Return the (X, Y) coordinate for the center point of the cell that contains the specified text.  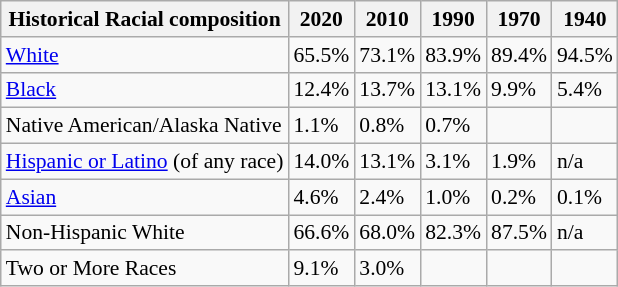
9.9% (519, 90)
Hispanic or Latino (of any race) (145, 162)
3.1% (453, 162)
Native American/Alaska Native (145, 126)
Asian (145, 197)
0.1% (585, 197)
Historical Racial composition (145, 19)
73.1% (387, 55)
13.7% (387, 90)
2020 (321, 19)
65.5% (321, 55)
1.1% (321, 126)
2.4% (387, 197)
Black (145, 90)
89.4% (519, 55)
14.0% (321, 162)
3.0% (387, 269)
66.6% (321, 233)
0.8% (387, 126)
94.5% (585, 55)
0.7% (453, 126)
5.4% (585, 90)
1.9% (519, 162)
0.2% (519, 197)
1970 (519, 19)
1990 (453, 19)
Non-Hispanic White (145, 233)
68.0% (387, 233)
White (145, 55)
4.6% (321, 197)
2010 (387, 19)
Two or More Races (145, 269)
12.4% (321, 90)
82.3% (453, 233)
87.5% (519, 233)
9.1% (321, 269)
1940 (585, 19)
83.9% (453, 55)
1.0% (453, 197)
